Extract the (X, Y) coordinate from the center of the cell holding the provided text.  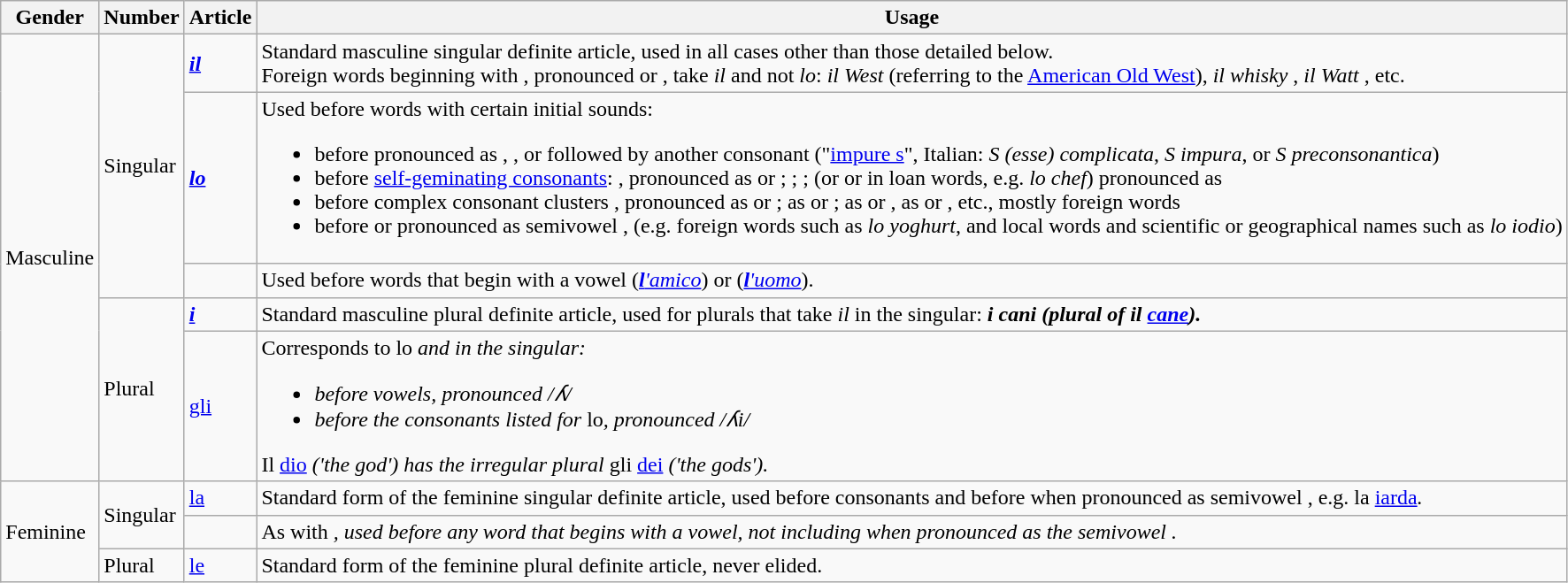
gli (220, 406)
Number (142, 18)
Used before words that begin with a vowel (l'amico) or (l'uomo). (911, 280)
Standard form of the feminine singular definite article, used before consonants and before when pronounced as semivowel , e.g. la iarda. (911, 498)
Feminine (50, 532)
il (220, 64)
le (220, 565)
Masculine (50, 258)
Gender (50, 18)
i (220, 314)
Article (220, 18)
Standard form of the feminine plural definite article, never elided. (911, 565)
la (220, 498)
lo (220, 178)
As with , used before any word that begins with a vowel, not including when pronounced as the semivowel . (911, 532)
Standard masculine plural definite article, used for plurals that take il in the singular: i cani (plural of il cane). (911, 314)
Usage (911, 18)
